Identify which cell holds the provided text, then report its (X, Y) central coordinate. 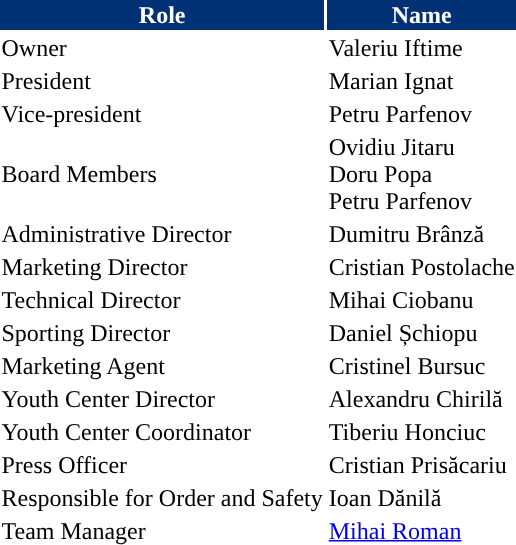
Name (422, 15)
Ovidiu Jitaru Doru Popa Petru Parfenov (422, 174)
Marketing Director (162, 267)
Daniel Șchiopu (422, 333)
Valeriu Iftime (422, 48)
Tiberiu Honciuc (422, 432)
Ioan Dănilă (422, 498)
Mihai Ciobanu (422, 300)
Sporting Director (162, 333)
Administrative Director (162, 234)
Board Members (162, 174)
Responsible for Order and Safety (162, 498)
Youth Center Coordinator (162, 432)
Cristian Prisăcariu (422, 465)
President (162, 81)
Petru Parfenov (422, 114)
Alexandru Chirilă (422, 399)
Role (162, 15)
Technical Director (162, 300)
Youth Center Director (162, 399)
Marian Ignat (422, 81)
Dumitru Brânză (422, 234)
Cristian Postolache (422, 267)
Cristinel Bursuc (422, 366)
Marketing Agent (162, 366)
Owner (162, 48)
Vice-president (162, 114)
Press Officer (162, 465)
